Detect which cell encompasses the target text, then output its [x, y] center coordinate. 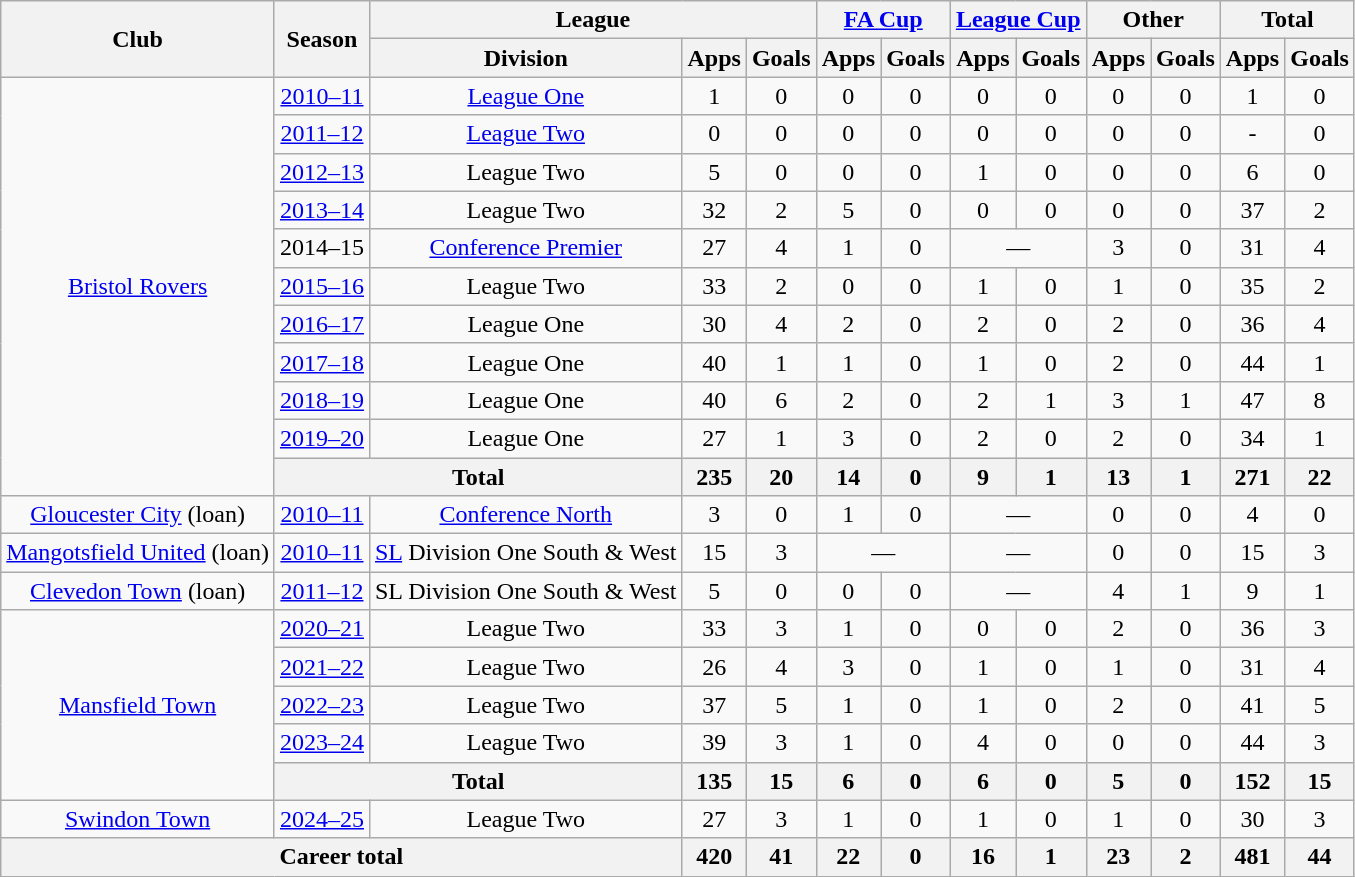
47 [1252, 400]
2013–14 [322, 210]
League [592, 20]
Gloucester City (loan) [138, 515]
Conference North [525, 515]
Conference Premier [525, 248]
2019–20 [322, 438]
2017–18 [322, 362]
League Cup [1018, 20]
Season [322, 39]
2014–15 [322, 248]
39 [714, 743]
2021–22 [322, 667]
Clevedon Town (loan) [138, 591]
2016–17 [322, 324]
8 [1320, 400]
16 [982, 857]
2024–25 [322, 819]
420 [714, 857]
Career total [342, 857]
13 [1118, 477]
135 [714, 781]
14 [848, 477]
Other [1153, 20]
271 [1252, 477]
- [1252, 134]
Swindon Town [138, 819]
Division [525, 58]
Mansfield Town [138, 705]
20 [781, 477]
2012–13 [322, 172]
Club [138, 39]
235 [714, 477]
23 [1118, 857]
2020–21 [322, 629]
Mangotsfield United (loan) [138, 553]
26 [714, 667]
481 [1252, 857]
35 [1252, 286]
34 [1252, 438]
2018–19 [322, 400]
152 [1252, 781]
Bristol Rovers [138, 286]
2022–23 [322, 705]
32 [714, 210]
FA Cup [883, 20]
2023–24 [322, 743]
2015–16 [322, 286]
